Return (x, y) of the center of cell containing provided text 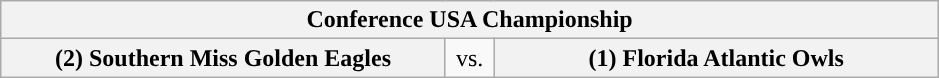
vs. (470, 58)
Conference USA Championship (470, 20)
(2) Southern Miss Golden Eagles (224, 58)
(1) Florida Atlantic Owls (716, 58)
